Scan for the cell matching the given text and deliver its (X, Y) coordinate at center. 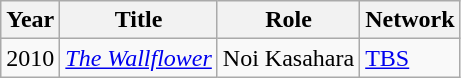
Role (288, 20)
Year (30, 20)
Noi Kasahara (288, 58)
Title (139, 20)
2010 (30, 58)
TBS (410, 58)
Network (410, 20)
The Wallflower (139, 58)
